Locate the cell with the specified text and output its (X, Y) center coordinate. 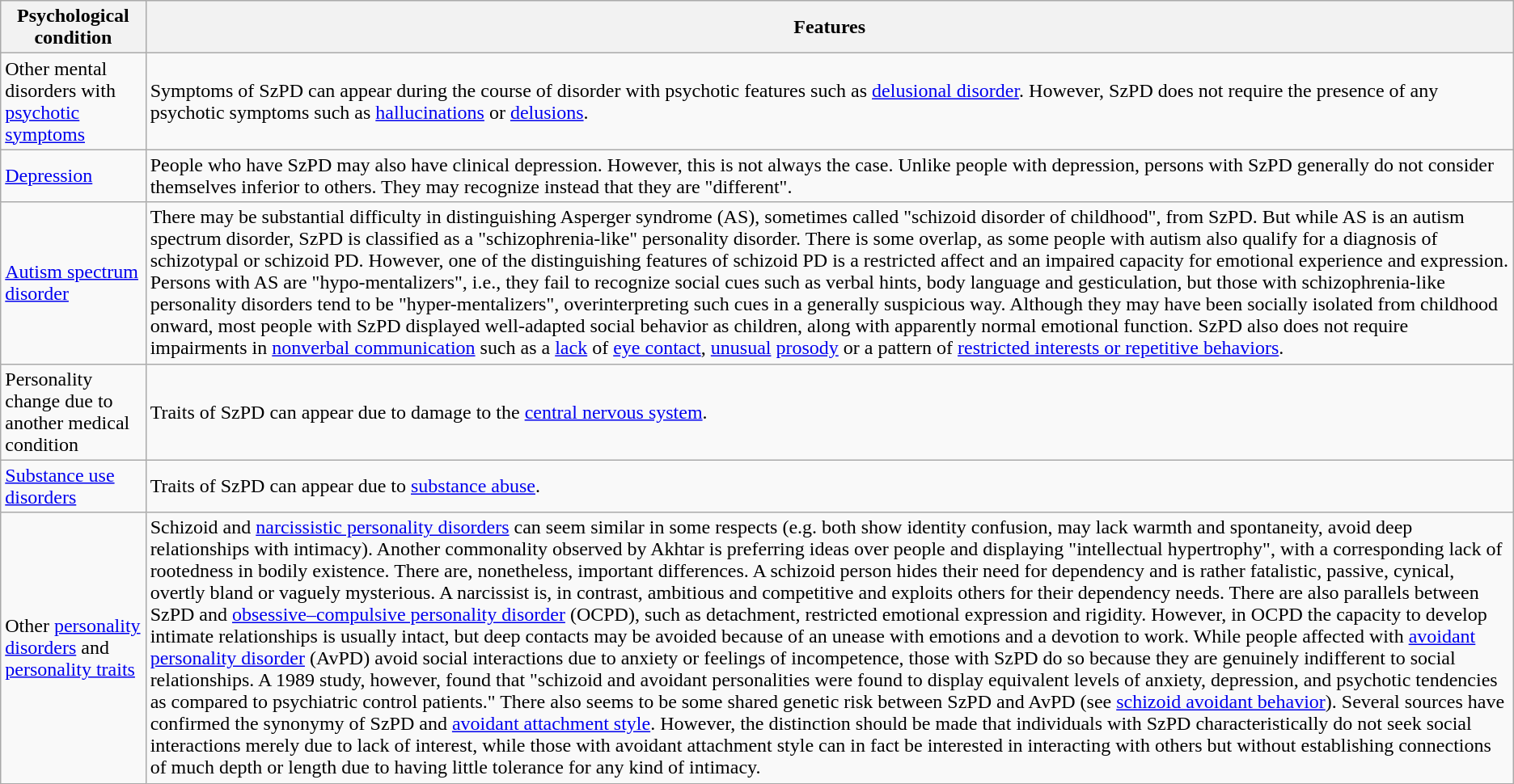
Traits of SzPD can appear due to damage to the central nervous system. (830, 412)
Autism spectrum disorder (73, 283)
Other personality disorders and personality traits (73, 648)
Psychological condition (73, 27)
Substance use disorders (73, 487)
Other mental disorders with psychotic symptoms (73, 102)
Depression (73, 176)
Traits of SzPD can appear due to substance abuse. (830, 487)
Personality change due to another medical condition (73, 412)
Features (830, 27)
